Identify which cell holds the provided text, then report its (x, y) central coordinate. 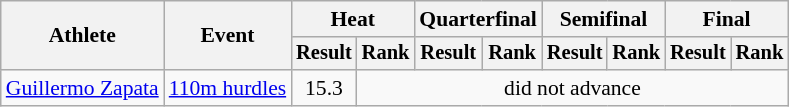
15.3 (324, 88)
Event (228, 36)
did not advance (572, 88)
Athlete (82, 36)
110m hurdles (228, 88)
Heat (352, 19)
Guillermo Zapata (82, 88)
Final (726, 19)
Semifinal (604, 19)
Quarterfinal (478, 19)
